Find where the given text appears and provide that cell's center as (x, y) coordinate. 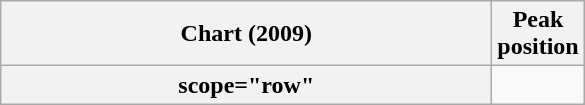
Peakposition (538, 34)
scope="row" (246, 85)
Chart (2009) (246, 34)
